Locate the cell with the specified text and output its [x, y] center coordinate. 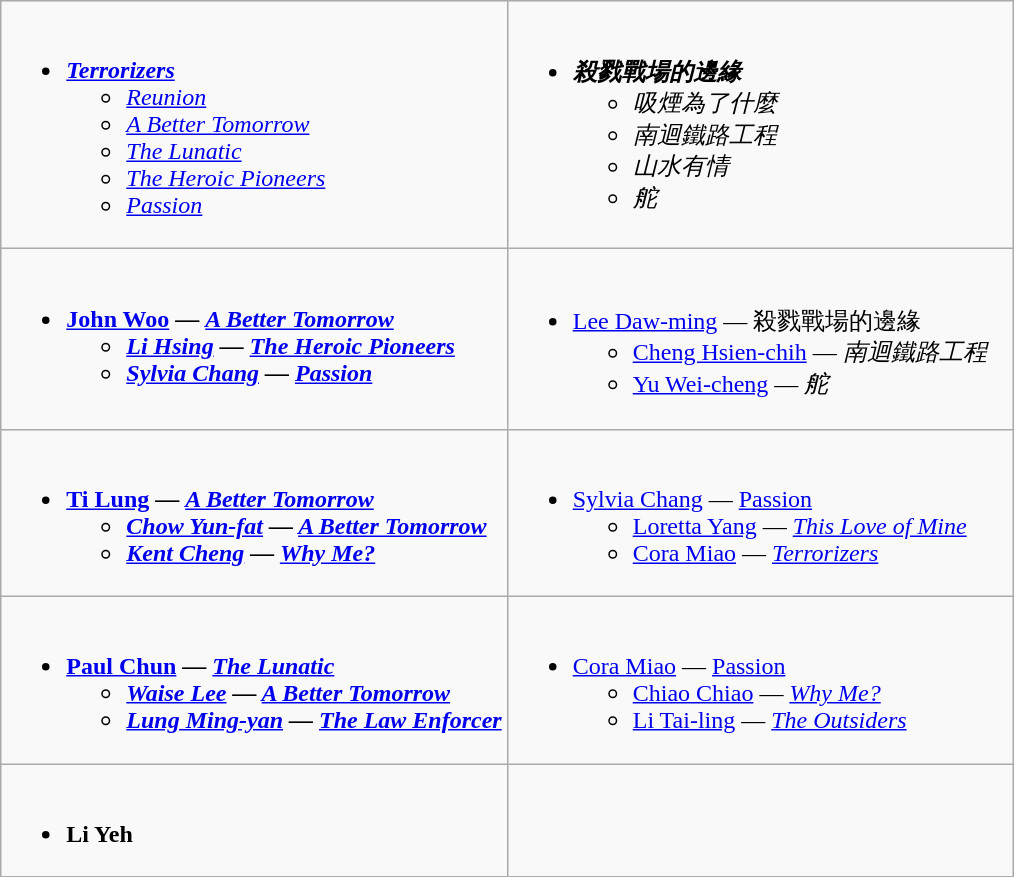
Ti Lung — A Better TomorrowChow Yun-fat — A Better TomorrowKent Cheng — Why Me? [254, 512]
Cora Miao — PassionChiao Chiao — Why Me?Li Tai-ling — The Outsiders [760, 680]
Sylvia Chang — PassionLoretta Yang — This Love of MineCora Miao — Terrorizers [760, 512]
Li Yeh [254, 820]
殺戮戰場的邊緣吸煙為了什麼南迴鐵路工程山水有情舵 [760, 125]
John Woo — A Better TomorrowLi Hsing — The Heroic PioneersSylvia Chang — Passion [254, 340]
Lee Daw-ming — 殺戮戰場的邊緣Cheng Hsien-chih — 南迴鐵路工程Yu Wei-cheng — 舵 [760, 340]
Paul Chun — The LunaticWaise Lee — A Better TomorrowLung Ming-yan — The Law Enforcer [254, 680]
TerrorizersReunionA Better TomorrowThe LunaticThe Heroic PioneersPassion [254, 125]
